Detect which cell encompasses the target text, then output its [x, y] center coordinate. 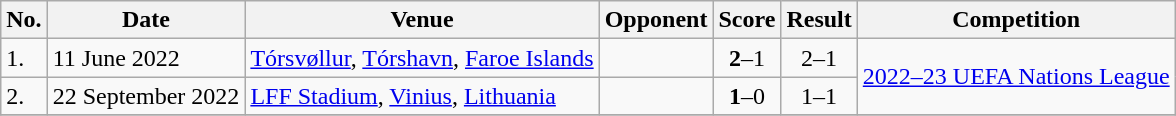
Result [819, 20]
LFF Stadium, Vinius, Lithuania [422, 96]
Score [747, 20]
1. [24, 58]
Venue [422, 20]
Competition [1016, 20]
Tórsvøllur, Tórshavn, Faroe Islands [422, 58]
No. [24, 20]
22 September 2022 [146, 96]
Date [146, 20]
2022–23 UEFA Nations League [1016, 77]
1–1 [819, 96]
Opponent [656, 20]
2. [24, 96]
1–0 [747, 96]
11 June 2022 [146, 58]
